Determine the (X, Y) coordinate at the center of the cell enclosing the given text.  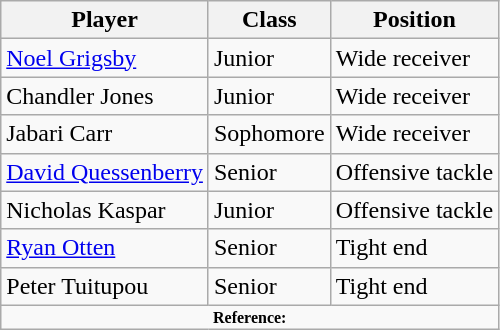
Chandler Jones (105, 96)
Peter Tuitupou (105, 286)
Player (105, 20)
Noel Grigsby (105, 58)
Reference: (250, 317)
Jabari Carr (105, 134)
David Quessenberry (105, 172)
Sophomore (269, 134)
Class (269, 20)
Position (414, 20)
Nicholas Kaspar (105, 210)
Ryan Otten (105, 248)
